Scan for the cell matching the given text and deliver its [X, Y] coordinate at center. 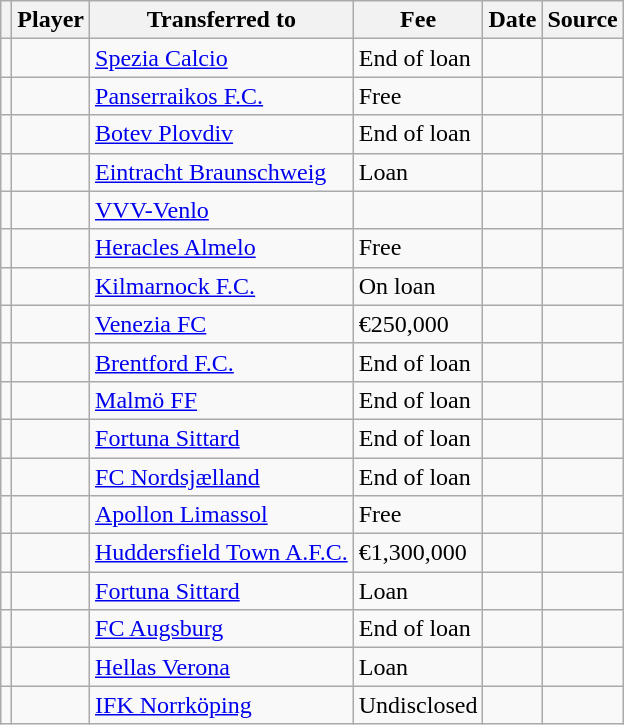
Apollon Limassol [222, 515]
Source [582, 20]
Fee [418, 20]
Spezia Calcio [222, 58]
Brentford F.C. [222, 362]
Transferred to [222, 20]
FC Nordsjælland [222, 477]
Panserraikos F.C. [222, 96]
IFK Norrköping [222, 705]
€1,300,000 [418, 553]
Undisclosed [418, 705]
Venezia FC [222, 324]
Hellas Verona [222, 667]
FC Augsburg [222, 629]
Date [512, 20]
€250,000 [418, 324]
VVV-Venlo [222, 210]
Botev Plovdiv [222, 134]
On loan [418, 286]
Kilmarnock F.C. [222, 286]
Eintracht Braunschweig [222, 172]
Malmö FF [222, 400]
Heracles Almelo [222, 248]
Huddersfield Town A.F.C. [222, 553]
Player [51, 20]
